Determine the [X, Y] coordinate at the center of the cell enclosing the given text.  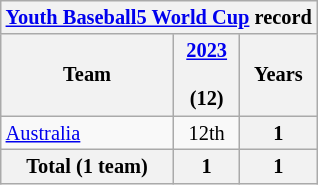
2023(12) [206, 75]
Total (1 team) [88, 166]
Australia [88, 133]
12th [206, 133]
Years [278, 75]
Team [88, 75]
Youth Baseball5 World Cup record [159, 17]
